Detect which cell encompasses the target text, then output its (X, Y) center coordinate. 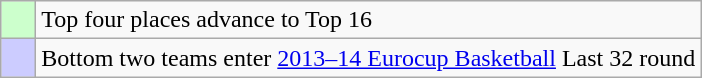
Bottom two teams enter 2013–14 Eurocup Basketball Last 32 round (368, 58)
Top four places advance to Top 16 (368, 20)
